From the cell containing the given text, extract its center point as (x, y) coordinate. 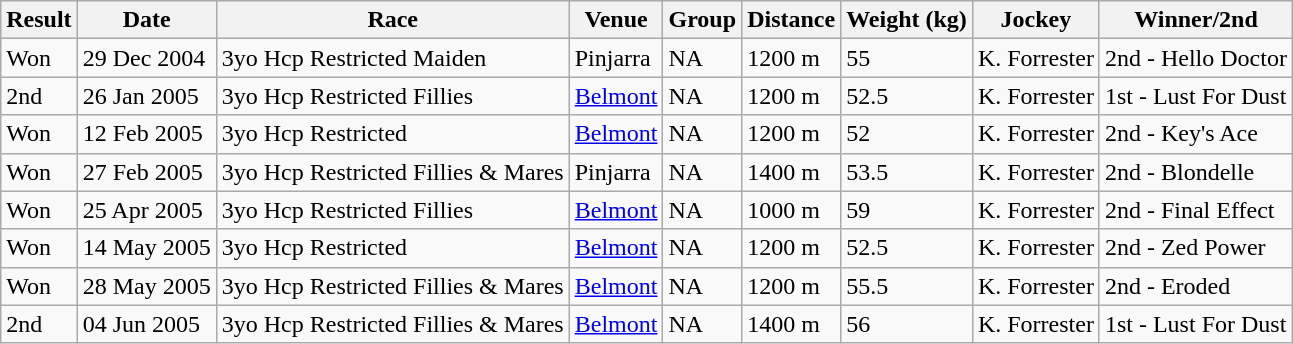
Winner/2nd (1196, 20)
Venue (616, 20)
1000 m (792, 210)
Result (39, 20)
29 Dec 2004 (146, 58)
2nd - Eroded (1196, 286)
55 (907, 58)
56 (907, 324)
52 (907, 134)
Race (392, 20)
Weight (kg) (907, 20)
Jockey (1036, 20)
26 Jan 2005 (146, 96)
04 Jun 2005 (146, 324)
2nd - Final Effect (1196, 210)
12 Feb 2005 (146, 134)
Date (146, 20)
14 May 2005 (146, 248)
2nd - Zed Power (1196, 248)
2nd - Hello Doctor (1196, 58)
3yo Hcp Restricted Maiden (392, 58)
55.5 (907, 286)
2nd - Key's Ace (1196, 134)
27 Feb 2005 (146, 172)
Group (702, 20)
Distance (792, 20)
53.5 (907, 172)
2nd - Blondelle (1196, 172)
25 Apr 2005 (146, 210)
59 (907, 210)
28 May 2005 (146, 286)
